Capture the cell that displays the provided text and extract its [X, Y] central coordinate. 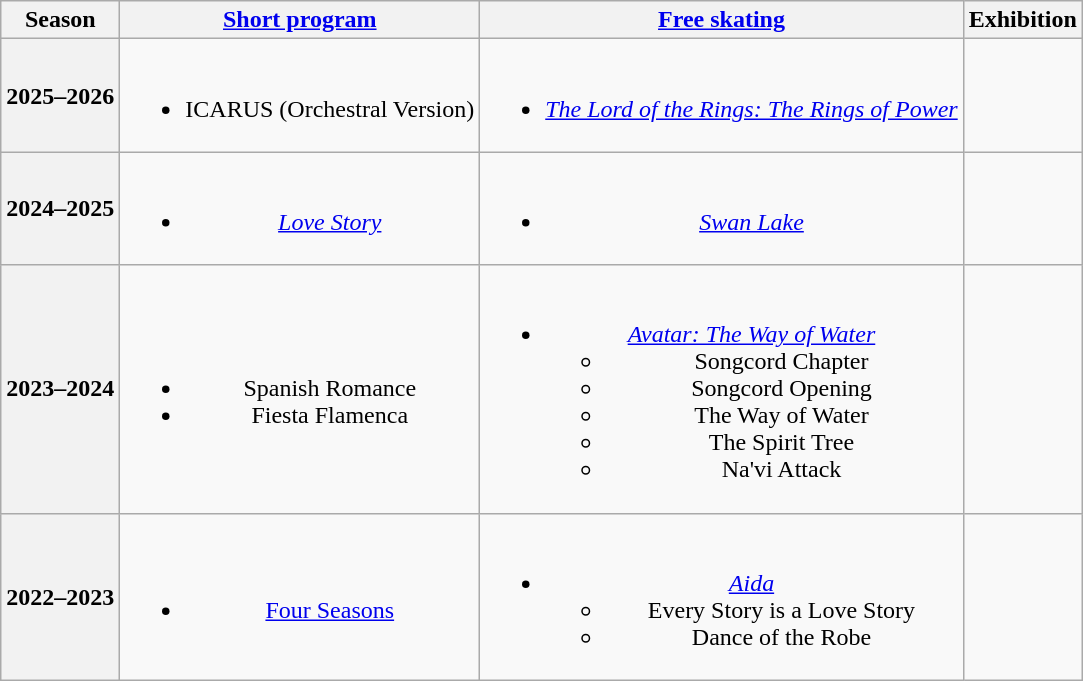
Swan Lake [722, 208]
Season [60, 20]
The Lord of the Rings: The Rings of Power [722, 96]
2024–2025 [60, 208]
AidaEvery Story is a Love StoryDance of the Robe [722, 596]
2022–2023 [60, 596]
Spanish Romance Fiesta Flamenca [300, 389]
Exhibition [1022, 20]
ICARUS (Orchestral Version) [300, 96]
Four Seasons [300, 596]
2023–2024 [60, 389]
Avatar: The Way of WaterSongcord ChapterSongcord Opening The Way of WaterThe Spirit TreeNa'vi Attack [722, 389]
Love Story [300, 208]
Short program [300, 20]
Free skating [722, 20]
2025–2026 [60, 96]
